Extract the (x, y) coordinate from the center of the cell holding the provided text.  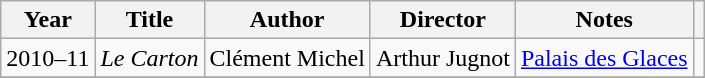
Director (442, 20)
Title (150, 20)
Palais des Glaces (604, 58)
Notes (604, 20)
Author (287, 20)
Le Carton (150, 58)
2010–11 (48, 58)
Clément Michel (287, 58)
Arthur Jugnot (442, 58)
Year (48, 20)
